For the text-containing cell, return its midpoint in [x, y] coordinate format. 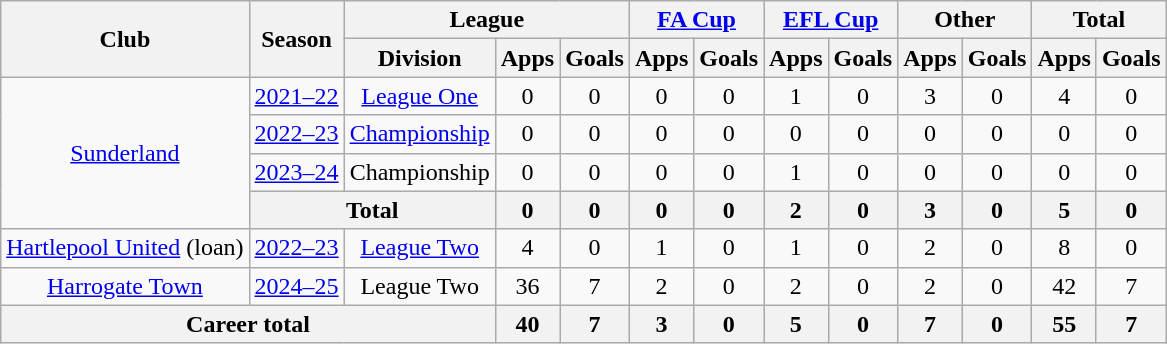
Hartlepool United (loan) [125, 248]
Career total [248, 324]
55 [1064, 324]
Sunderland [125, 153]
Other [965, 20]
2023–24 [296, 172]
Division [420, 58]
Season [296, 39]
Harrogate Town [125, 286]
FA Cup [696, 20]
EFL Cup [831, 20]
42 [1064, 286]
2021–22 [296, 96]
40 [527, 324]
2024–25 [296, 286]
League One [420, 96]
Club [125, 39]
36 [527, 286]
8 [1064, 248]
League [486, 20]
